Provide the (X, Y) coordinate of the cell's center where the given text is located.  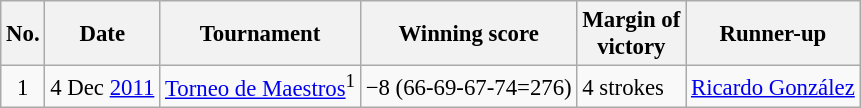
Ricardo González (773, 87)
Margin ofvictory (632, 34)
Runner-up (773, 34)
Torneo de Maestros1 (260, 87)
4 Dec 2011 (102, 87)
1 (23, 87)
Winning score (468, 34)
No. (23, 34)
Date (102, 34)
−8 (66-69-67-74=276) (468, 87)
4 strokes (632, 87)
Tournament (260, 34)
